Extract the [x, y] coordinate from the center of the cell holding the provided text.  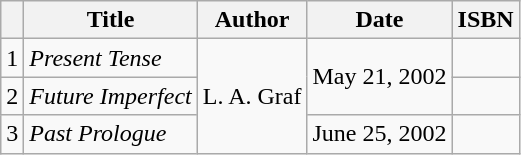
June 25, 2002 [380, 134]
Past Prologue [110, 134]
Date [380, 20]
L. A. Graf [252, 96]
ISBN [486, 20]
2 [12, 96]
Future Imperfect [110, 96]
3 [12, 134]
Present Tense [110, 58]
Title [110, 20]
1 [12, 58]
May 21, 2002 [380, 77]
Author [252, 20]
